Scan for the cell matching the given text and deliver its (x, y) coordinate at center. 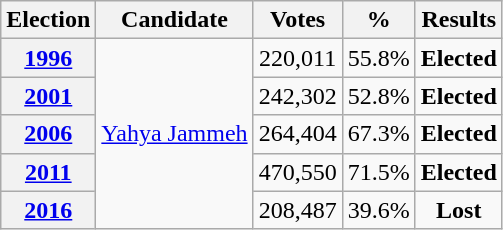
242,302 (298, 96)
55.8% (378, 58)
220,011 (298, 58)
2016 (48, 210)
2011 (48, 172)
52.8% (378, 96)
39.6% (378, 210)
2006 (48, 134)
Votes (298, 20)
Results (458, 20)
67.3% (378, 134)
Election (48, 20)
470,550 (298, 172)
264,404 (298, 134)
Yahya Jammeh (174, 134)
71.5% (378, 172)
Candidate (174, 20)
2001 (48, 96)
Lost (458, 210)
208,487 (298, 210)
% (378, 20)
1996 (48, 58)
